Pinpoint the cell where the given text exists, returning its [x, y] midpoint coordinate. 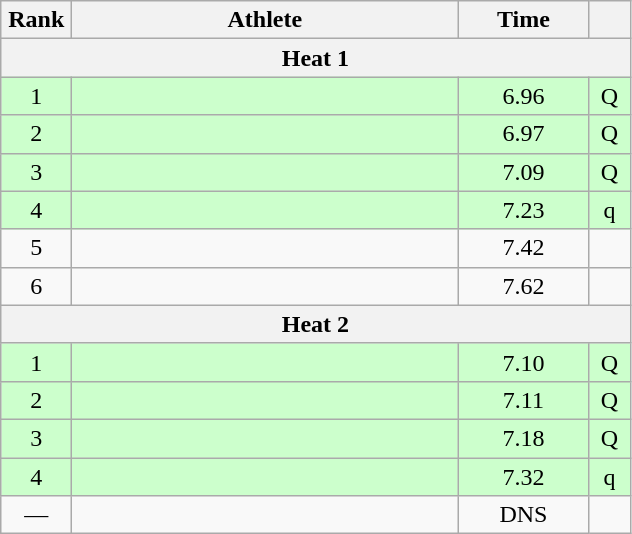
7.11 [524, 400]
7.10 [524, 362]
Heat 1 [316, 58]
7.32 [524, 477]
Heat 2 [316, 324]
6 [36, 286]
Rank [36, 20]
7.62 [524, 286]
6.96 [524, 96]
Time [524, 20]
7.09 [524, 172]
— [36, 515]
DNS [524, 515]
5 [36, 248]
7.18 [524, 438]
6.97 [524, 134]
7.23 [524, 210]
7.42 [524, 248]
Athlete [265, 20]
